Return (X, Y) of the center of cell containing provided text 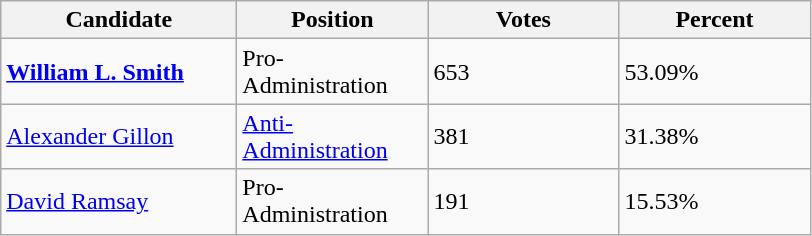
Percent (714, 20)
381 (524, 136)
Anti-Administration (332, 136)
Position (332, 20)
William L. Smith (119, 72)
David Ramsay (119, 202)
53.09% (714, 72)
653 (524, 72)
15.53% (714, 202)
191 (524, 202)
Votes (524, 20)
31.38% (714, 136)
Candidate (119, 20)
Alexander Gillon (119, 136)
